Detect which cell encompasses the target text, then output its (x, y) center coordinate. 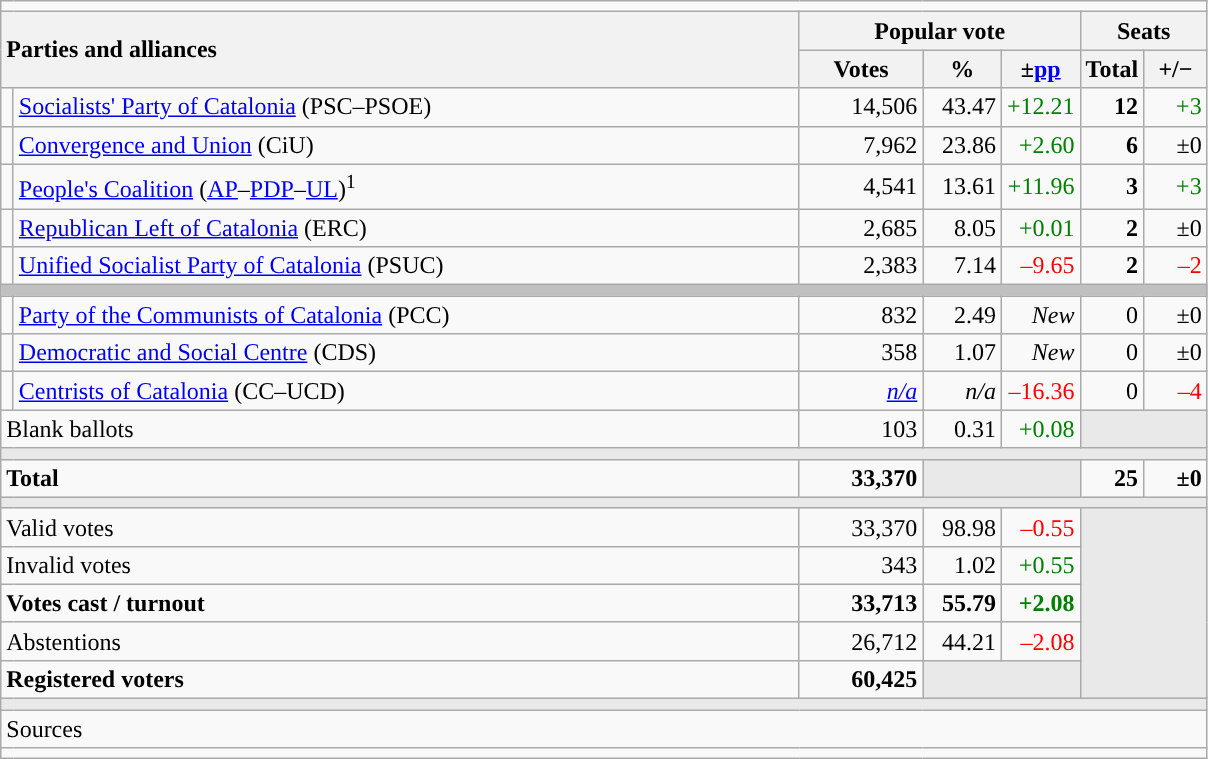
Popular vote (940, 31)
Centrists of Catalonia (CC–UCD) (406, 391)
98.98 (962, 527)
7,962 (861, 145)
+12.21 (1040, 107)
±pp (1040, 69)
44.21 (962, 641)
+2.60 (1040, 145)
+11.96 (1040, 186)
People's Coalition (AP–PDP–UL)1 (406, 186)
–2 (1176, 266)
3 (1112, 186)
Socialists' Party of Catalonia (PSC–PSOE) (406, 107)
+0.08 (1040, 429)
Votes (861, 69)
Registered voters (400, 679)
1.02 (962, 565)
+0.01 (1040, 228)
0.31 (962, 429)
–9.65 (1040, 266)
–0.55 (1040, 527)
Convergence and Union (CiU) (406, 145)
Invalid votes (400, 565)
1.07 (962, 353)
6 (1112, 145)
Seats (1144, 31)
4,541 (861, 186)
43.47 (962, 107)
832 (861, 315)
Blank ballots (400, 429)
2.49 (962, 315)
+0.55 (1040, 565)
103 (861, 429)
Republican Left of Catalonia (ERC) (406, 228)
–16.36 (1040, 391)
Party of the Communists of Catalonia (PCC) (406, 315)
–2.08 (1040, 641)
Democratic and Social Centre (CDS) (406, 353)
343 (861, 565)
% (962, 69)
7.14 (962, 266)
55.79 (962, 603)
Unified Socialist Party of Catalonia (PSUC) (406, 266)
25 (1112, 478)
+2.08 (1040, 603)
60,425 (861, 679)
8.05 (962, 228)
Sources (604, 729)
2,383 (861, 266)
Abstentions (400, 641)
23.86 (962, 145)
Votes cast / turnout (400, 603)
13.61 (962, 186)
–4 (1176, 391)
12 (1112, 107)
358 (861, 353)
33,713 (861, 603)
Valid votes (400, 527)
Parties and alliances (400, 50)
2,685 (861, 228)
14,506 (861, 107)
+/− (1176, 69)
26,712 (861, 641)
